Detect which cell encompasses the target text, then output its [x, y] center coordinate. 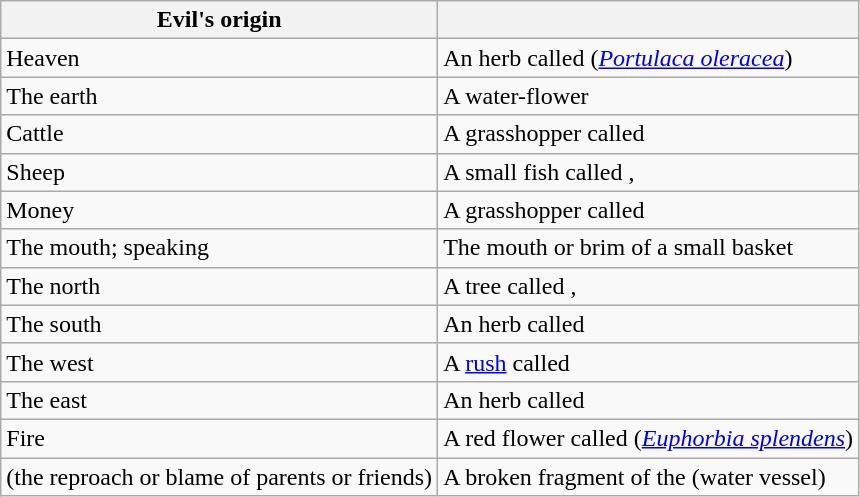
A small fish called , [648, 172]
The east [220, 400]
Cattle [220, 134]
A rush called [648, 362]
The north [220, 286]
A tree called , [648, 286]
An herb called (Portulaca oleracea) [648, 58]
Fire [220, 438]
A broken fragment of the (water vessel) [648, 477]
Sheep [220, 172]
Evil's origin [220, 20]
Money [220, 210]
The south [220, 324]
A red flower called (Euphorbia splendens) [648, 438]
The mouth; speaking [220, 248]
The west [220, 362]
The earth [220, 96]
Heaven [220, 58]
The mouth or brim of a small basket [648, 248]
A water-flower [648, 96]
(the reproach or blame of parents or friends) [220, 477]
